Output the (X, Y) coordinate of the center of the cell containing the given text.  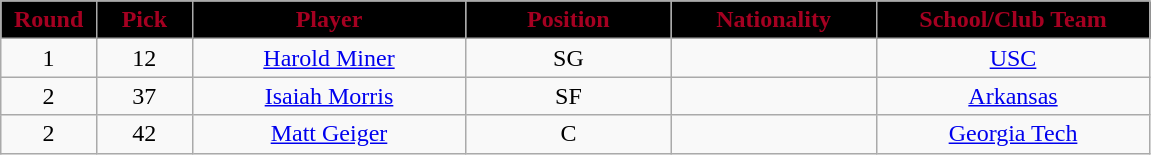
42 (144, 134)
SF (568, 96)
Georgia Tech (1013, 134)
Nationality (774, 20)
12 (144, 58)
Matt Geiger (329, 134)
Pick (144, 20)
37 (144, 96)
Round (49, 20)
Position (568, 20)
Isaiah Morris (329, 96)
Player (329, 20)
Harold Miner (329, 58)
Arkansas (1013, 96)
School/Club Team (1013, 20)
SG (568, 58)
USC (1013, 58)
1 (49, 58)
C (568, 134)
